Output the [X, Y] coordinate of the center of the cell containing the given text.  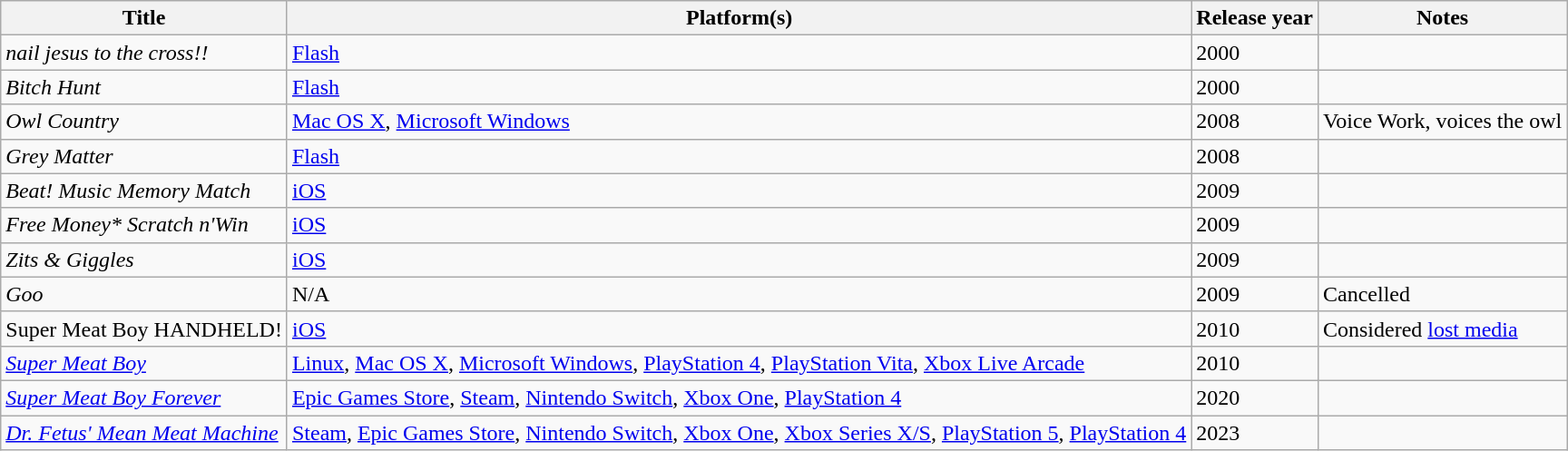
Goo [144, 294]
Linux, Mac OS X, Microsoft Windows, PlayStation 4, PlayStation Vita, Xbox Live Arcade [739, 363]
Voice Work, voices the owl [1442, 122]
Steam, Epic Games Store, Nintendo Switch, Xbox One, Xbox Series X/S, PlayStation 5, PlayStation 4 [739, 433]
N/A [739, 294]
Super Meat Boy [144, 363]
Grey Matter [144, 156]
Title [144, 18]
Cancelled [1442, 294]
Notes [1442, 18]
Zits & Giggles [144, 260]
2020 [1255, 397]
Super Meat Boy HANDHELD! [144, 328]
2023 [1255, 433]
Free Money* Scratch n'Win [144, 225]
Beat! Music Memory Match [144, 191]
Epic Games Store, Steam, Nintendo Switch, Xbox One, PlayStation 4 [739, 397]
Bitch Hunt [144, 87]
Considered lost media [1442, 328]
Dr. Fetus' Mean Meat Machine [144, 433]
Owl Country [144, 122]
Mac OS X, Microsoft Windows [739, 122]
Release year [1255, 18]
Super Meat Boy Forever [144, 397]
Platform(s) [739, 18]
nail jesus to the cross!! [144, 53]
